Return [X, Y] of the center of cell containing provided text 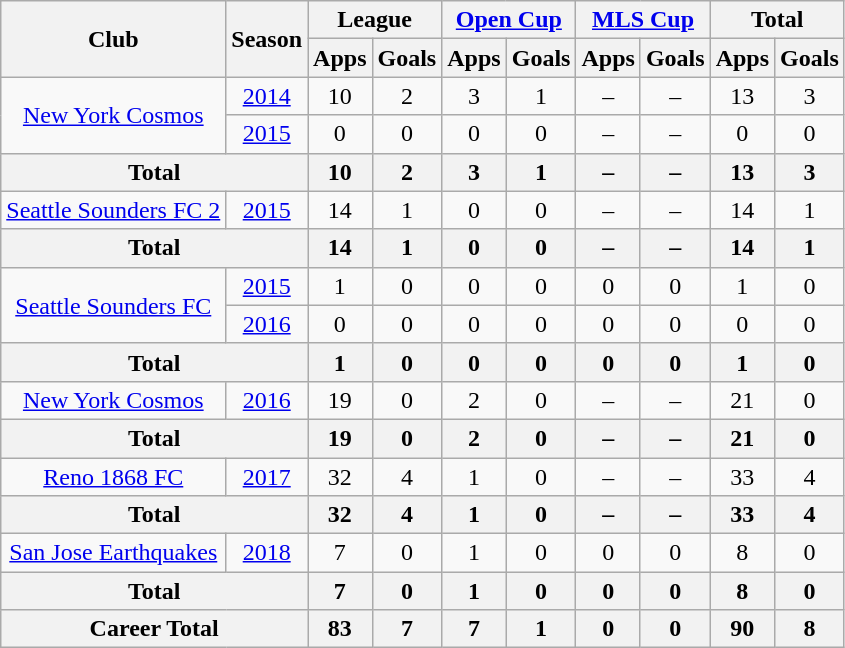
MLS Cup [643, 20]
Seattle Sounders FC 2 [114, 210]
2018 [267, 553]
Season [267, 39]
2014 [267, 96]
2017 [267, 477]
San Jose Earthquakes [114, 553]
83 [340, 629]
Open Cup [509, 20]
Seattle Sounders FC [114, 305]
90 [742, 629]
League [375, 20]
Club [114, 39]
Career Total [154, 629]
Reno 1868 FC [114, 477]
